Provide the [X, Y] coordinate of the cell's center where the given text is located.  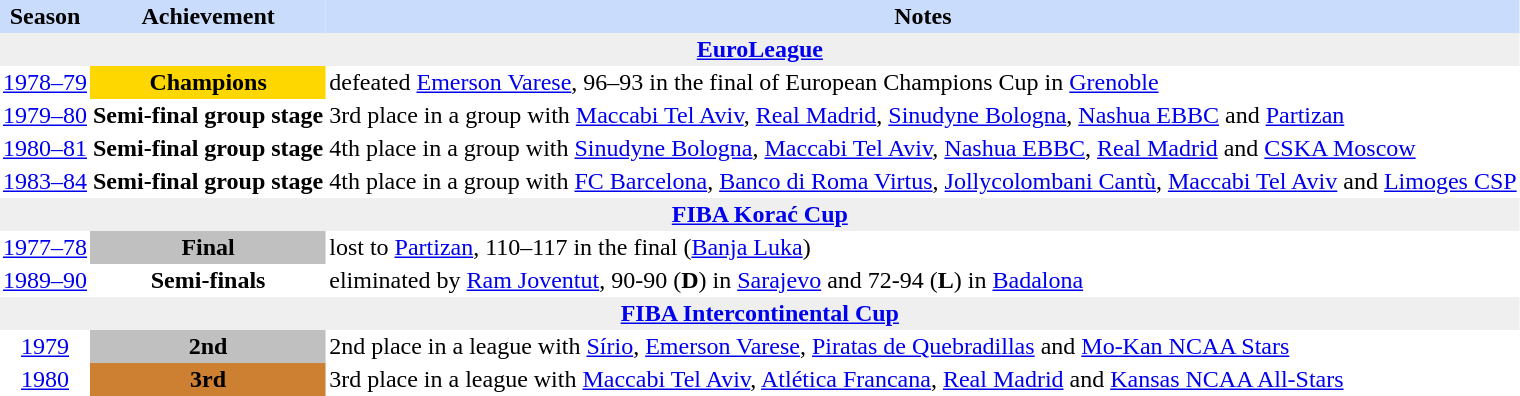
3rd [208, 380]
1980–81 [45, 148]
3rd place in a group with Maccabi Tel Aviv, Real Madrid, Sinudyne Bologna, Nashua EBBC and Partizan [922, 116]
FIBA Korać Cup [760, 214]
1977–78 [45, 248]
1978–79 [45, 82]
4th place in a group with FC Barcelona, Banco di Roma Virtus, Jollycolombani Cantù, Maccabi Tel Aviv and Limoges CSP [922, 182]
4th place in a group with Sinudyne Bologna, Maccabi Tel Aviv, Nashua EBBC, Real Madrid and CSKA Moscow [922, 148]
defeated Emerson Varese, 96–93 in the final of European Champions Cup in Grenoble [922, 82]
Final [208, 248]
Semi-finals [208, 280]
2nd place in a league with Sírio, Emerson Varese, Piratas de Quebradillas and Mo-Kan NCAA Stars [922, 346]
lost to Partizan, 110–117 in the final (Banja Luka) [922, 248]
1980 [45, 380]
1979–80 [45, 116]
FIBA Intercontinental Cup [760, 314]
EuroLeague [760, 50]
1979 [45, 346]
3rd place in a league with Maccabi Tel Aviv, Atlética Francana, Real Madrid and Kansas NCAA All-Stars [922, 380]
1983–84 [45, 182]
eliminated by Ram Joventut, 90-90 (D) in Sarajevo and 72-94 (L) in Badalona [922, 280]
Achievement [208, 16]
2nd [208, 346]
Notes [922, 16]
Season [45, 16]
1989–90 [45, 280]
Champions [208, 82]
